Capture the cell that displays the provided text and extract its [x, y] central coordinate. 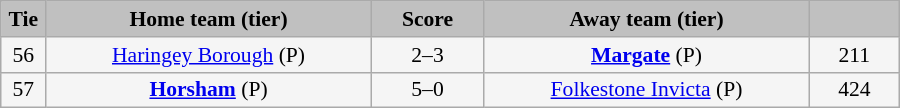
Folkestone Invicta (P) [647, 90]
Haringey Borough (P) [209, 55]
Tie [24, 19]
Home team (tier) [209, 19]
Score [427, 19]
424 [854, 90]
Horsham (P) [209, 90]
211 [854, 55]
5–0 [427, 90]
56 [24, 55]
2–3 [427, 55]
Away team (tier) [647, 19]
Margate (P) [647, 55]
57 [24, 90]
